Return the [X, Y] coordinate for the center point of the cell that contains the specified text.  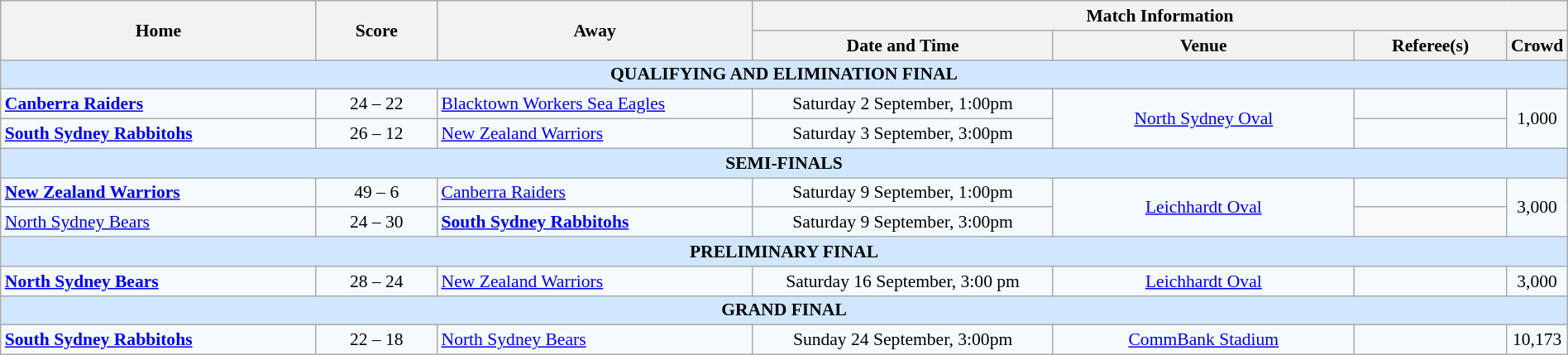
Blacktown Workers Sea Eagles [594, 104]
Saturday 9 September, 3:00pm [903, 223]
Crowd [1537, 46]
28 – 24 [376, 281]
1,000 [1537, 119]
Home [159, 30]
Saturday 3 September, 3:00pm [903, 134]
Saturday 9 September, 1:00pm [903, 193]
22 – 18 [376, 340]
24 – 22 [376, 104]
Referee(s) [1431, 46]
QUALIFYING AND ELIMINATION FINAL [784, 74]
SEMI-FINALS [784, 163]
Sunday 24 September, 3:00pm [903, 340]
North Sydney Oval [1203, 119]
PRELIMINARY FINAL [784, 252]
Match Information [1159, 16]
Date and Time [903, 46]
24 – 30 [376, 223]
Away [594, 30]
Score [376, 30]
GRAND FINAL [784, 310]
49 – 6 [376, 193]
10,173 [1537, 340]
Saturday 16 September, 3:00 pm [903, 281]
CommBank Stadium [1203, 340]
26 – 12 [376, 134]
Venue [1203, 46]
Saturday 2 September, 1:00pm [903, 104]
